Search for the cell housing the specified text and yield its [X, Y] center coordinate. 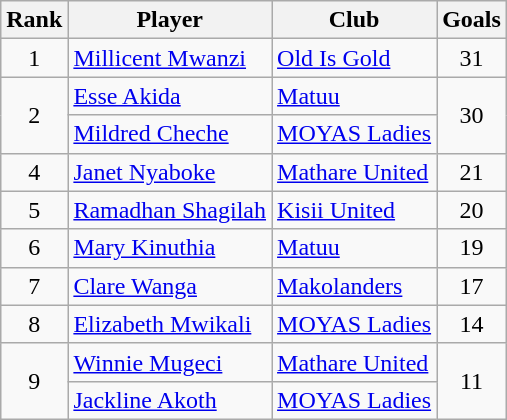
Mary Kinuthia [170, 248]
Clare Wanga [170, 286]
Goals [472, 20]
17 [472, 286]
2 [34, 115]
14 [472, 324]
Makolanders [354, 286]
11 [472, 381]
30 [472, 115]
Elizabeth Mwikali [170, 324]
6 [34, 248]
Club [354, 20]
4 [34, 172]
Player [170, 20]
Winnie Mugeci [170, 362]
Jackline Akoth [170, 400]
Rank [34, 20]
Millicent Mwanzi [170, 58]
19 [472, 248]
7 [34, 286]
Janet Nyaboke [170, 172]
31 [472, 58]
9 [34, 381]
20 [472, 210]
21 [472, 172]
Ramadhan Shagilah [170, 210]
5 [34, 210]
Old Is Gold [354, 58]
Mildred Cheche [170, 134]
Esse Akida [170, 96]
Kisii United [354, 210]
8 [34, 324]
1 [34, 58]
